Provide the (x, y) coordinate of the cell's center where the given text is located.  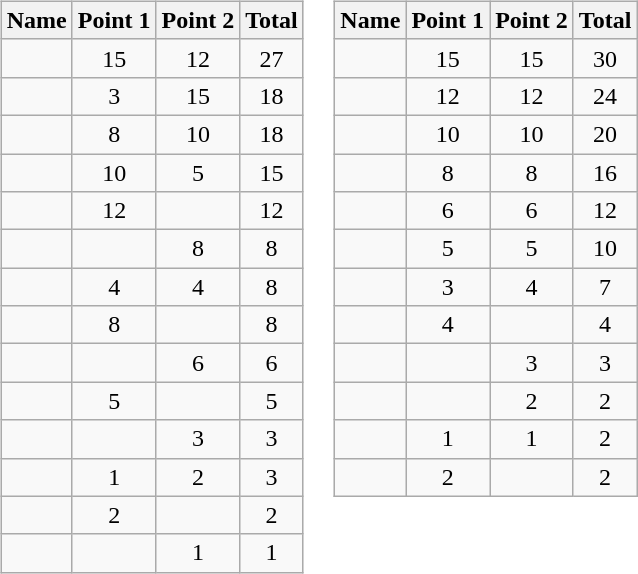
30 (605, 58)
27 (272, 58)
7 (605, 287)
20 (605, 134)
24 (605, 96)
16 (605, 173)
